Identify which cell holds the provided text, then report its (x, y) central coordinate. 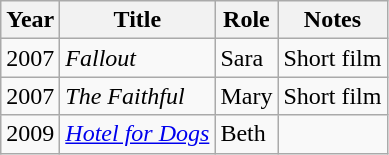
Year (30, 20)
Notes (332, 20)
2009 (30, 134)
Mary (246, 96)
Fallout (138, 58)
Title (138, 20)
Hotel for Dogs (138, 134)
Role (246, 20)
The Faithful (138, 96)
Beth (246, 134)
Sara (246, 58)
